Find where the given text appears and provide that cell's center as (x, y) coordinate. 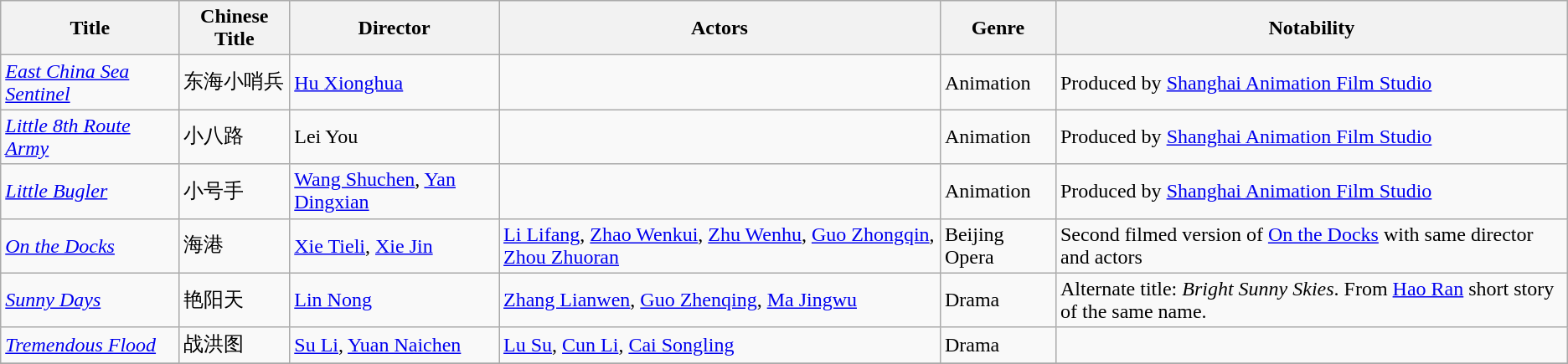
Tremendous Flood (90, 345)
Beijing Opera (998, 246)
Lu Su, Cun Li, Cai Songling (720, 345)
Second filmed version of On the Docks with same director and actors (1312, 246)
东海小哨兵 (235, 82)
East China Sea Sentinel (90, 82)
Little Bugler (90, 191)
小八路 (235, 137)
Chinese Title (235, 28)
艳阳天 (235, 300)
Actors (720, 28)
Alternate title: Bright Sunny Skies. From Hao Ran short story of the same name. (1312, 300)
Little 8th Route Army (90, 137)
Wang Shuchen, Yan Dingxian (395, 191)
海港 (235, 246)
Lei You (395, 137)
战洪图 (235, 345)
Sunny Days (90, 300)
Hu Xionghua (395, 82)
Zhang Lianwen, Guo Zhenqing, Ma Jingwu (720, 300)
Xie Tieli, Xie Jin (395, 246)
Genre (998, 28)
Li Lifang, Zhao Wenkui, Zhu Wenhu, Guo Zhongqin, Zhou Zhuoran (720, 246)
Director (395, 28)
Notability (1312, 28)
On the Docks (90, 246)
Title (90, 28)
Su Li, Yuan Naichen (395, 345)
小号手 (235, 191)
Lin Nong (395, 300)
